From the cell containing the given text, extract its center point as (x, y) coordinate. 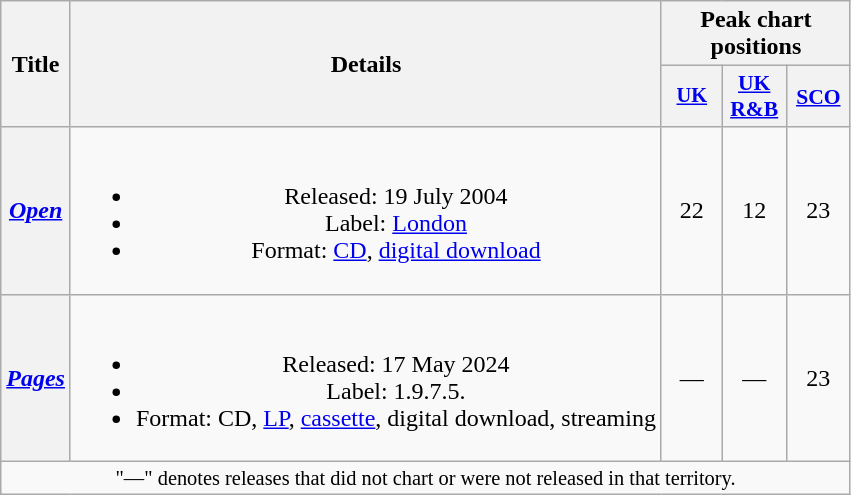
Pages (36, 378)
UK (692, 96)
12 (754, 210)
22 (692, 210)
Released: 17 May 2024Label: 1.9.7.5.Format: CD, LP, cassette, digital download, streaming (366, 378)
"—" denotes releases that did not chart or were not released in that territory. (426, 478)
Title (36, 64)
Released: 19 July 2004Label: LondonFormat: CD, digital download (366, 210)
Peak chart positions (756, 34)
Details (366, 64)
SCO (818, 96)
UK R&B (754, 96)
Open (36, 210)
